Search for the cell housing the specified text and yield its [x, y] center coordinate. 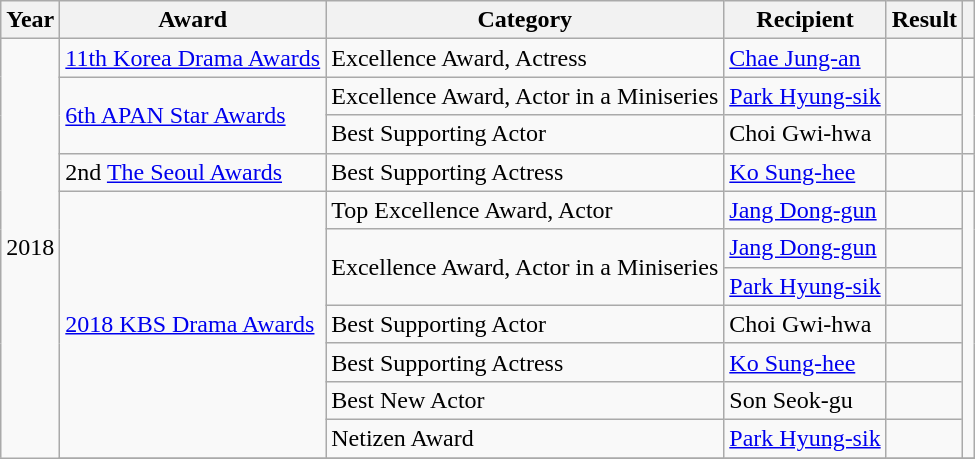
Chae Jung-an [805, 58]
11th Korea Drama Awards [193, 58]
Top Excellence Award, Actor [525, 210]
2018 KBS Drama Awards [193, 324]
Netizen Award [525, 438]
Recipient [805, 20]
Result [924, 20]
Son Seok-gu [805, 400]
6th APAN Star Awards [193, 115]
2018 [30, 248]
Best New Actor [525, 400]
Award [193, 20]
Year [30, 20]
Excellence Award, Actress [525, 58]
Category [525, 20]
2nd The Seoul Awards [193, 172]
